Return the (X, Y) coordinate for the center point of the cell that contains the specified text.  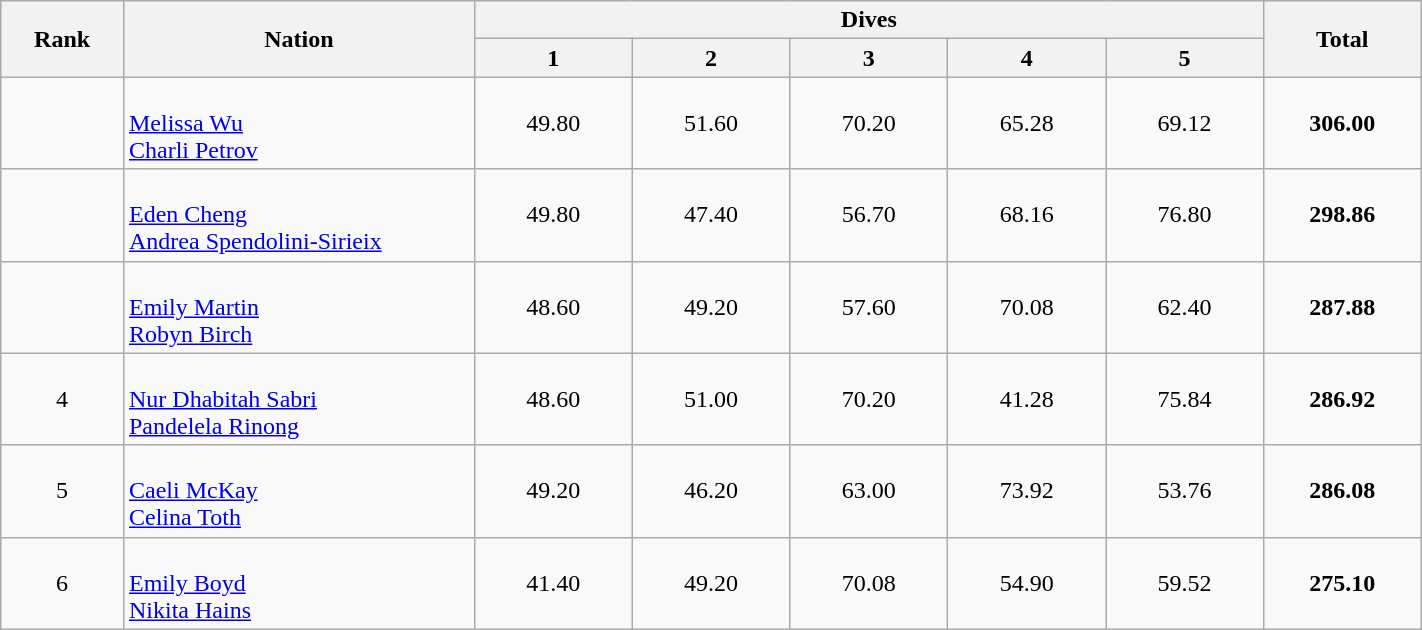
Nur Dhabitah SabriPandelela Rinong (298, 399)
2 (711, 58)
Caeli McKayCelina Toth (298, 491)
63.00 (869, 491)
287.88 (1342, 307)
75.84 (1185, 399)
69.12 (1185, 123)
286.92 (1342, 399)
47.40 (711, 215)
298.86 (1342, 215)
Nation (298, 39)
6 (62, 583)
51.60 (711, 123)
Emily MartinRobyn Birch (298, 307)
73.92 (1027, 491)
Rank (62, 39)
3 (869, 58)
57.60 (869, 307)
306.00 (1342, 123)
68.16 (1027, 215)
Dives (868, 20)
46.20 (711, 491)
59.52 (1185, 583)
51.00 (711, 399)
Total (1342, 39)
286.08 (1342, 491)
62.40 (1185, 307)
1 (553, 58)
275.10 (1342, 583)
Emily BoydNikita Hains (298, 583)
65.28 (1027, 123)
76.80 (1185, 215)
41.28 (1027, 399)
41.40 (553, 583)
53.76 (1185, 491)
Melissa WuCharli Petrov (298, 123)
Eden ChengAndrea Spendolini-Sirieix (298, 215)
56.70 (869, 215)
54.90 (1027, 583)
